Capture the cell that displays the provided text and extract its (x, y) central coordinate. 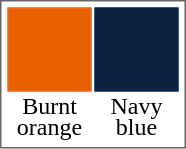
Navy blue (136, 117)
Burnt orange (50, 117)
